From the cell containing the given text, extract its center point as (x, y) coordinate. 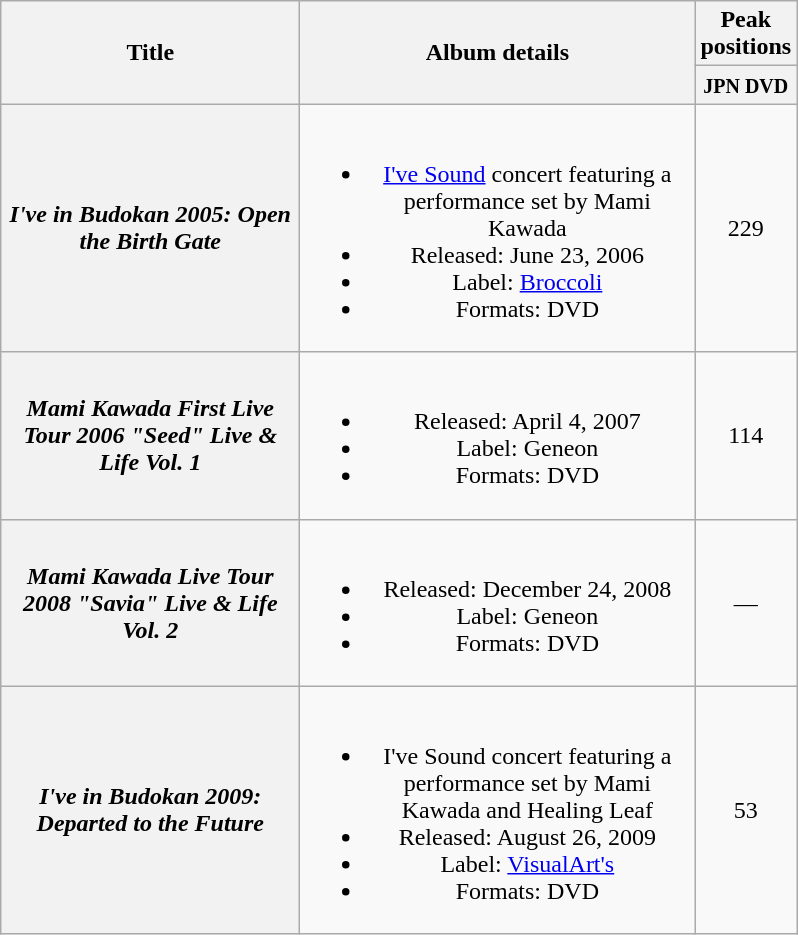
Released: December 24, 2008 Label: GeneonFormats: DVD (498, 602)
JPN DVD (746, 85)
Peak positions (746, 34)
I've Sound concert featuring a performance set by Mami Kawada and Healing LeafReleased: August 26, 2009 Label: VisualArt'sFormats: DVD (498, 810)
Mami Kawada First Live Tour 2006 "Seed" Live & Life Vol. 1 (150, 436)
Released: April 4, 2007 Label: GeneonFormats: DVD (498, 436)
I've in Budokan 2005: Open the Birth Gate (150, 228)
114 (746, 436)
Title (150, 52)
53 (746, 810)
229 (746, 228)
I've in Budokan 2009: Departed to the Future (150, 810)
— (746, 602)
Album details (498, 52)
I've Sound concert featuring a performance set by Mami KawadaReleased: June 23, 2006 Label: BroccoliFormats: DVD (498, 228)
Mami Kawada Live Tour 2008 "Savia" Live & Life Vol. 2 (150, 602)
